Return the (X, Y) coordinate for the center point of the cell that contains the specified text.  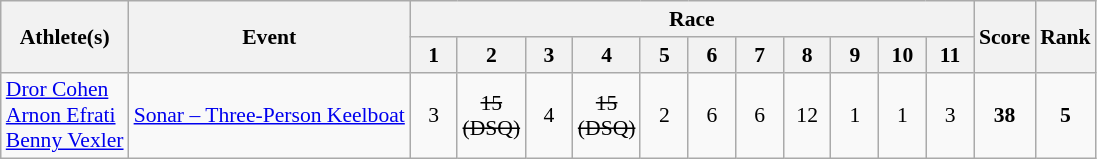
7 (760, 55)
Athlete(s) (65, 36)
Event (270, 36)
Rank (1066, 36)
38 (1004, 116)
8 (807, 55)
11 (950, 55)
Sonar – Three-Person Keelboat (270, 116)
Race (692, 19)
10 (903, 55)
Dror CohenArnon EfratiBenny Vexler (65, 116)
9 (855, 55)
12 (807, 116)
Score (1004, 36)
